Return the [X, Y] coordinate for the center point of the cell that contains the specified text.  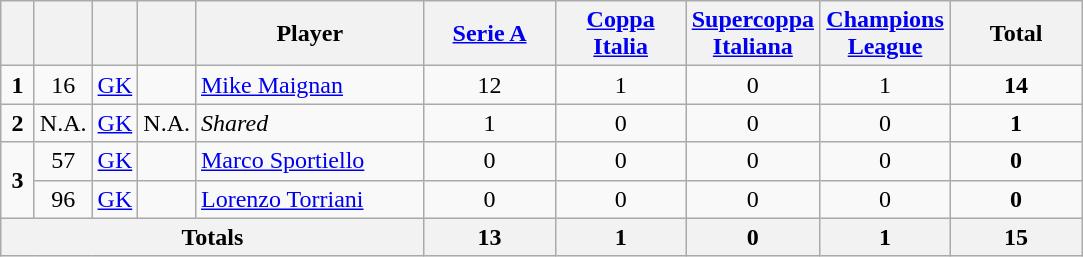
Lorenzo Torriani [310, 199]
2 [18, 123]
Shared [310, 123]
Serie A [490, 34]
3 [18, 180]
57 [63, 161]
Totals [212, 237]
Marco Sportiello [310, 161]
Coppa Italia [620, 34]
Champions League [886, 34]
Mike Maignan [310, 85]
15 [1016, 237]
Total [1016, 34]
96 [63, 199]
12 [490, 85]
Supercoppa Italiana [752, 34]
16 [63, 85]
Player [310, 34]
13 [490, 237]
14 [1016, 85]
